Output the [x, y] coordinate of the center of the cell containing the given text.  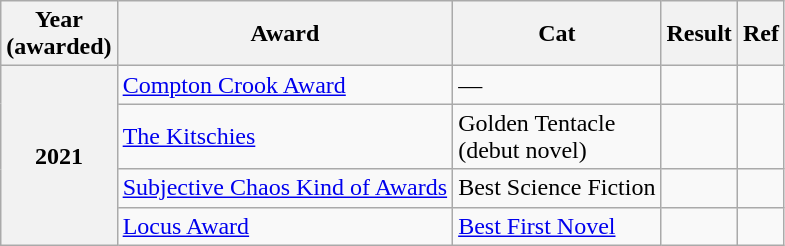
Subjective Chaos Kind of Awards [284, 188]
Award [284, 34]
Golden Tentacle (debut novel) [557, 136]
— [557, 85]
Result [699, 34]
Best Science Fiction [557, 188]
2021 [59, 156]
Best First Novel [557, 226]
The Kitschies [284, 136]
Compton Crook Award [284, 85]
Year (awarded) [59, 34]
Ref [760, 34]
Cat [557, 34]
Locus Award [284, 226]
